From the cell containing the given text, extract its center point as (x, y) coordinate. 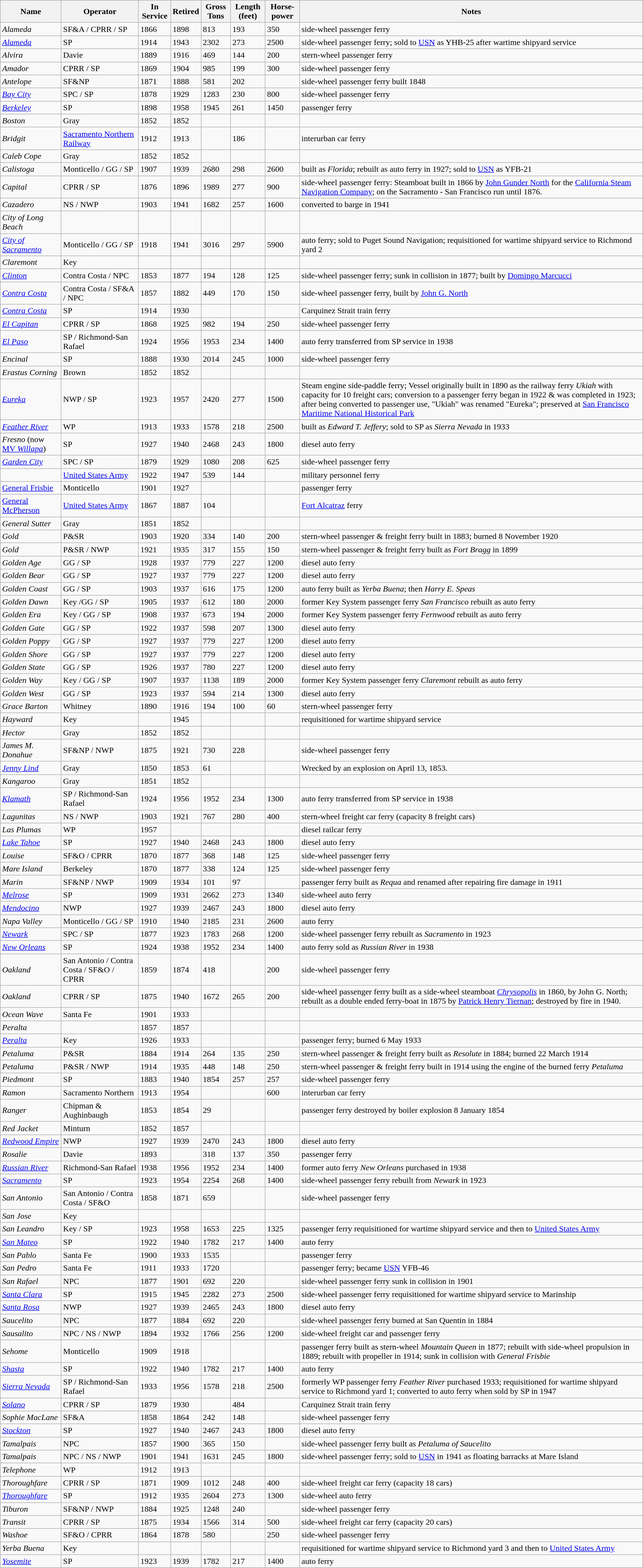
3016 (216, 245)
Golden Age (31, 563)
368 (216, 856)
982 (216, 324)
101 (216, 882)
1000 (282, 359)
Retired (186, 12)
1535 (216, 1255)
Lake Tahoe (31, 843)
passenger ferry destroyed by boiler explosion 8 January 1854 (471, 1110)
stern-wheel passenger & freight ferry built as Fort Bragg in 1899 (471, 550)
auto ferry built as Yerba Buena; then Harry E. Speas (471, 589)
297 (248, 245)
Bridgit (31, 138)
2282 (216, 1294)
Minturn (100, 1128)
Lagunitas (31, 816)
Whitney (100, 707)
El Capitan (31, 324)
Capital (31, 187)
180 (248, 602)
1869 (155, 68)
1876 (155, 187)
side-wheel freight car ferry (capacity 20 cars) (471, 1522)
338 (216, 869)
318 (216, 1154)
auto ferry sold as Russian River in 1938 (471, 947)
1910 (155, 921)
985 (216, 68)
Caleb Cope (31, 156)
261 (248, 108)
1890 (155, 707)
469 (216, 55)
1600 (282, 205)
1920 (186, 537)
James M. Donahue (31, 750)
1866 (155, 29)
Santa Clara (31, 1294)
Contra Costa / SF&A / NPC (100, 293)
Fort Alcatraz ferry (471, 506)
1653 (216, 1229)
800 (282, 94)
Sacramento Northern Railway (100, 138)
170 (248, 293)
Grace Barton (31, 707)
Yerba Buena (31, 1548)
202 (248, 81)
Golden Gate (31, 628)
1896 (186, 187)
Wrecked by an explosion on April 13, 1853. (471, 768)
1882 (186, 293)
Sacramento Northern (100, 1093)
539 (216, 475)
280 (248, 816)
Washoe (31, 1535)
Sophie MacLane (31, 1418)
auto ferry; sold to Puget Sound Navigation; requisitioned for wartime shipyard service to Richmond yard 2 (471, 245)
1850 (155, 768)
2254 (216, 1181)
San Pedro (31, 1268)
Golden Poppy (31, 641)
248 (248, 1483)
1953 (216, 341)
581 (216, 81)
1889 (155, 55)
418 (216, 970)
Key / SP (100, 1229)
1783 (216, 934)
1894 (155, 1333)
767 (216, 816)
448 (216, 1067)
side-wheel passenger ferry sunk in collision in 1901 (471, 1281)
230 (248, 94)
128 (248, 275)
Redwood Empire (31, 1141)
1138 (216, 680)
Yosemite (31, 1561)
side-wheel passenger ferry; sold to USN in 1941 as floating barracks at Mare Island (471, 1457)
San Antonio / Contra Costa / SF&O / CPRR (100, 970)
Melrose (31, 895)
side-wheel passenger ferry requisitioned for wartime shipyard service to Marinship (471, 1294)
San Mateo (31, 1242)
military personnel ferry (471, 475)
1883 (155, 1080)
Telephone (31, 1470)
730 (216, 750)
1566 (216, 1522)
214 (248, 693)
Golden Bear (31, 576)
Clinton (31, 275)
365 (216, 1444)
SF&A (100, 1418)
Hayward (31, 720)
207 (248, 628)
Russian River (31, 1167)
Hector (31, 733)
Marin (31, 882)
Golden Era (31, 615)
General McPherson (31, 506)
General Frisbie (31, 488)
2302 (216, 42)
189 (248, 680)
Red Jacket (31, 1128)
requisitioned for wartime shipyard service to Richmond yard 3 and then to United States Army (471, 1548)
1080 (216, 462)
Amador (31, 68)
100 (248, 707)
stern-wheel passenger & freight ferry built as Resolute in 1884; burned 22 March 1914 (471, 1053)
former Key System passenger ferry Fernwood rebuilt as auto ferry (471, 615)
Golden West (31, 693)
1340 (282, 895)
Sausalito (31, 1333)
673 (216, 615)
City of Sacramento (31, 245)
Golden State (31, 667)
Ranger (31, 1110)
135 (248, 1053)
San Leandro (31, 1229)
2470 (216, 1141)
Antelope (31, 81)
1911 (155, 1268)
598 (216, 628)
61 (216, 768)
Garden City (31, 462)
5900 (282, 245)
Jenny Lind (31, 768)
Erastus Corning (31, 372)
1867 (155, 506)
97 (248, 882)
137 (248, 1154)
Chipman & Aughinbaugh (100, 1110)
Newark (31, 934)
side-wheel passenger ferry rebuilt as Sacramento in 1923 (471, 934)
Claremont (31, 262)
Tiburon (31, 1509)
449 (216, 293)
208 (248, 462)
193 (248, 29)
612 (216, 602)
175 (248, 589)
stern-wheel passenger & freight ferry built in 1883; burned 8 November 1920 (471, 537)
passenger ferry built as Requa and renamed after repairing fire damage in 1911 (471, 882)
300 (282, 68)
1887 (186, 506)
San Pablo (31, 1255)
Sierra Nevada (31, 1386)
104 (216, 506)
passenger ferry; burned 6 May 1933 (471, 1040)
El Paso (31, 341)
built as Edward T. Jeffery; sold to SP as Sierra Nevada in 1933 (471, 426)
616 (216, 589)
1248 (216, 1509)
1450 (282, 108)
side-wheel passenger ferry; sold to USN as YHB-25 after wartime shipyard service (471, 42)
2680 (216, 169)
SF&A / CPRR / SP (100, 29)
side-wheel passenger ferry burned at San Quentin in 1884 (471, 1320)
San Antonio / Contra Costa / SF&O (100, 1198)
580 (216, 1535)
1859 (155, 970)
1766 (216, 1333)
side-wheel freight car and passenger ferry (471, 1333)
256 (248, 1333)
passenger ferry; became USN YFB-46 (471, 1268)
1682 (216, 205)
625 (282, 462)
Eureka (31, 399)
155 (248, 550)
Encinal (31, 359)
Stockton (31, 1431)
900 (282, 187)
228 (248, 750)
1868 (155, 324)
199 (248, 68)
1947 (186, 475)
Klamath (31, 799)
2662 (216, 895)
San Antonio (31, 1198)
side-wheel passenger ferry built 1848 (471, 81)
Ramon (31, 1093)
In Service (155, 12)
Horse- power (282, 12)
1283 (216, 94)
side-wheel passenger ferry built as Petaluma of Saucelito (471, 1444)
1720 (216, 1268)
stern-wheel freight car ferry (capacity 8 freight cars) (471, 816)
29 (216, 1110)
1943 (186, 42)
converted to barge in 1941 (471, 205)
Sacramento (31, 1181)
side-wheel passenger ferry, built by John G. North (471, 293)
former auto ferry New Orleans purchased in 1938 (471, 1167)
Contra Costa / NPC (100, 275)
2604 (216, 1496)
Rosalie (31, 1154)
225 (248, 1229)
Brown (100, 372)
Feather River (31, 426)
2014 (216, 359)
Key /GG / SP (100, 602)
requisitioned for wartime shipyard service (471, 720)
60 (282, 707)
659 (216, 1198)
242 (216, 1418)
265 (248, 997)
Bay City (31, 94)
stern-wheel passenger & freight ferry built in 1914 using the engine of the burned ferry Petaluma (471, 1067)
1989 (216, 187)
2185 (216, 921)
1908 (155, 615)
Gross Tons (216, 12)
City of Long Beach (31, 223)
1905 (155, 602)
Name (31, 12)
NWP / SP (100, 399)
passenger ferry requisitioned for wartime shipyard service and then to United States Army (471, 1229)
San Rafael (31, 1281)
Saucelito (31, 1320)
140 (248, 537)
Napa Valley (31, 921)
Calistoga (31, 169)
Sehome (31, 1351)
SF&NP (100, 81)
side-wheel passenger ferry; sunk in collision in 1877; built by Domingo Marcucci (471, 275)
484 (248, 1405)
240 (248, 1509)
Solano (31, 1405)
Alvira (31, 55)
813 (216, 29)
Boston (31, 121)
264 (216, 1053)
Mare Island (31, 869)
1672 (216, 997)
Santa Rosa (31, 1307)
2465 (216, 1307)
1931 (186, 895)
Golden Coast (31, 589)
1915 (155, 1294)
594 (216, 693)
186 (248, 138)
Richmond-San Rafael (100, 1167)
780 (216, 667)
former Key System passenger ferry San Francisco rebuilt as auto ferry (471, 602)
Shasta (31, 1369)
Operator (100, 12)
1500 (282, 399)
314 (248, 1522)
600 (282, 1093)
diesel railcar ferry (471, 830)
1904 (186, 68)
side-wheel passenger ferry rebuilt from Newark in 1923 (471, 1181)
Fresno (now MV Willapa) (31, 444)
Golden Shore (31, 654)
231 (248, 921)
San Jose (31, 1216)
Golden Dawn (31, 602)
334 (216, 537)
1932 (186, 1333)
Transit (31, 1522)
Piedmont (31, 1080)
Notes (471, 12)
Golden Way (31, 680)
built as Florida; rebuilt as auto ferry in 1927; sold to USN as YFB-21 (471, 169)
Length (feet) (248, 12)
Cazadero (31, 205)
1928 (155, 563)
Kangaroo (31, 781)
General Sutter (31, 523)
500 (282, 1522)
Louise (31, 856)
Mendocino (31, 908)
Ocean Wave (31, 1014)
1874 (186, 970)
side-wheel freight car ferry (capacity 18 cars) (471, 1483)
1325 (282, 1229)
317 (216, 550)
298 (248, 169)
2420 (216, 399)
former Key System passenger ferry Claremont rebuilt as auto ferry (471, 680)
New Orleans (31, 947)
1631 (216, 1457)
1893 (155, 1154)
124 (248, 869)
Las Plumas (31, 830)
1012 (216, 1483)
